Output the [x, y] coordinate of the center of the cell containing the given text.  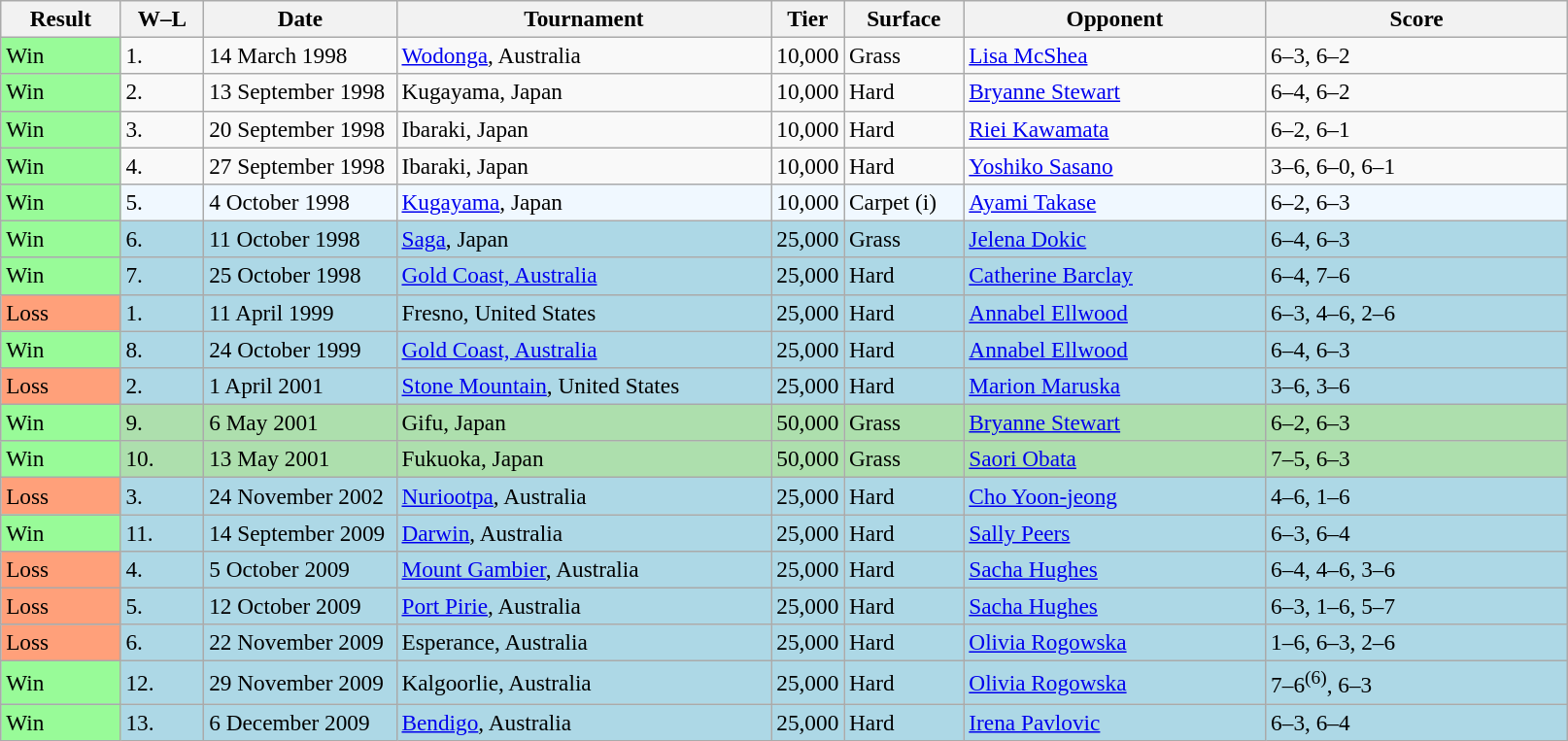
6–3, 6–2 [1416, 55]
Kalgoorlie, Australia [584, 682]
6–3, 1–6, 5–7 [1416, 606]
Marion Maruska [1115, 386]
Saori Obata [1115, 459]
7–6(6), 6–3 [1416, 682]
Irena Pavlovic [1115, 722]
Wodonga, Australia [584, 55]
9. [162, 422]
6 May 2001 [300, 422]
Jelena Dokic [1115, 239]
Tier [808, 18]
27 September 1998 [300, 165]
24 October 1999 [300, 349]
Stone Mountain, United States [584, 386]
7–5, 6–3 [1416, 459]
1 April 2001 [300, 386]
Lisa McShea [1115, 55]
4 October 1998 [300, 202]
20 September 1998 [300, 129]
Ayami Takase [1115, 202]
Yoshiko Sasano [1115, 165]
25 October 1998 [300, 276]
11. [162, 532]
Catherine Barclay [1115, 276]
Opponent [1115, 18]
7. [162, 276]
Nuriootpa, Australia [584, 495]
Mount Gambier, Australia [584, 569]
4–6, 1–6 [1416, 495]
6–4, 4–6, 3–6 [1416, 569]
29 November 2009 [300, 682]
1–6, 6–3, 2–6 [1416, 643]
Carpet (i) [903, 202]
Bendigo, Australia [584, 722]
14 September 2009 [300, 532]
6 December 2009 [300, 722]
Tournament [584, 18]
13 May 2001 [300, 459]
Fukuoka, Japan [584, 459]
22 November 2009 [300, 643]
Date [300, 18]
Fresno, United States [584, 313]
10. [162, 459]
Gifu, Japan [584, 422]
13. [162, 722]
Port Pirie, Australia [584, 606]
Surface [903, 18]
11 October 1998 [300, 239]
6–2, 6–1 [1416, 129]
Result [60, 18]
5 October 2009 [300, 569]
Riei Kawamata [1115, 129]
Score [1416, 18]
6–4, 6–2 [1416, 92]
14 March 1998 [300, 55]
13 September 1998 [300, 92]
Darwin, Australia [584, 532]
Cho Yoon-jeong [1115, 495]
W–L [162, 18]
Sally Peers [1115, 532]
11 April 1999 [300, 313]
6–3, 4–6, 2–6 [1416, 313]
8. [162, 349]
3–6, 6–0, 6–1 [1416, 165]
Esperance, Australia [584, 643]
12. [162, 682]
Saga, Japan [584, 239]
12 October 2009 [300, 606]
24 November 2002 [300, 495]
6–4, 7–6 [1416, 276]
3–6, 3–6 [1416, 386]
